Determine the [x, y] coordinate at the center of the cell enclosing the given text.  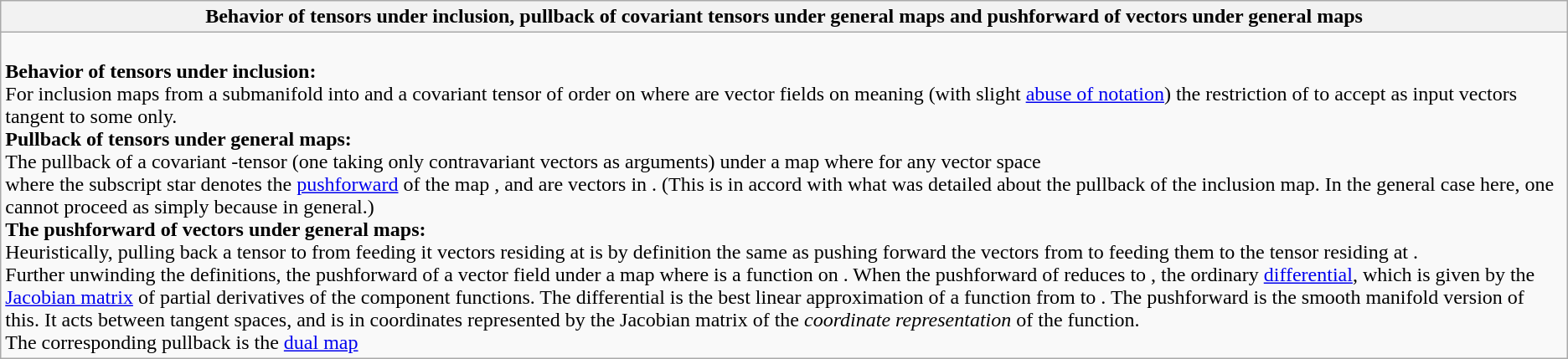
Behavior of tensors under inclusion, pullback of covariant tensors under general maps and pushforward of vectors under general maps [784, 17]
